Identify which cell holds the provided text, then report its [x, y] central coordinate. 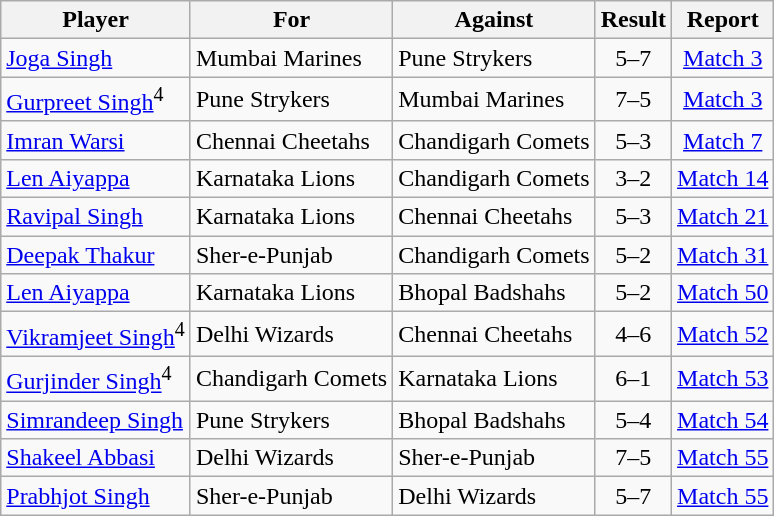
Shakeel Abbasi [96, 458]
Match 21 [723, 217]
Vikramjeet Singh4 [96, 334]
Joga Singh [96, 58]
Match 7 [723, 140]
Match 14 [723, 178]
Result [633, 20]
Imran Warsi [96, 140]
Match 54 [723, 420]
Match 53 [723, 378]
Simrandeep Singh [96, 420]
Match 52 [723, 334]
Match 31 [723, 255]
Ravipal Singh [96, 217]
3–2 [633, 178]
Deepak Thakur [96, 255]
Gurjinder Singh4 [96, 378]
Report [723, 20]
Against [494, 20]
Match 50 [723, 293]
5–4 [633, 420]
Player [96, 20]
6–1 [633, 378]
4–6 [633, 334]
Gurpreet Singh4 [96, 100]
Prabhjot Singh [96, 496]
For [291, 20]
